Output the [X, Y] coordinate of the center of the cell containing the given text.  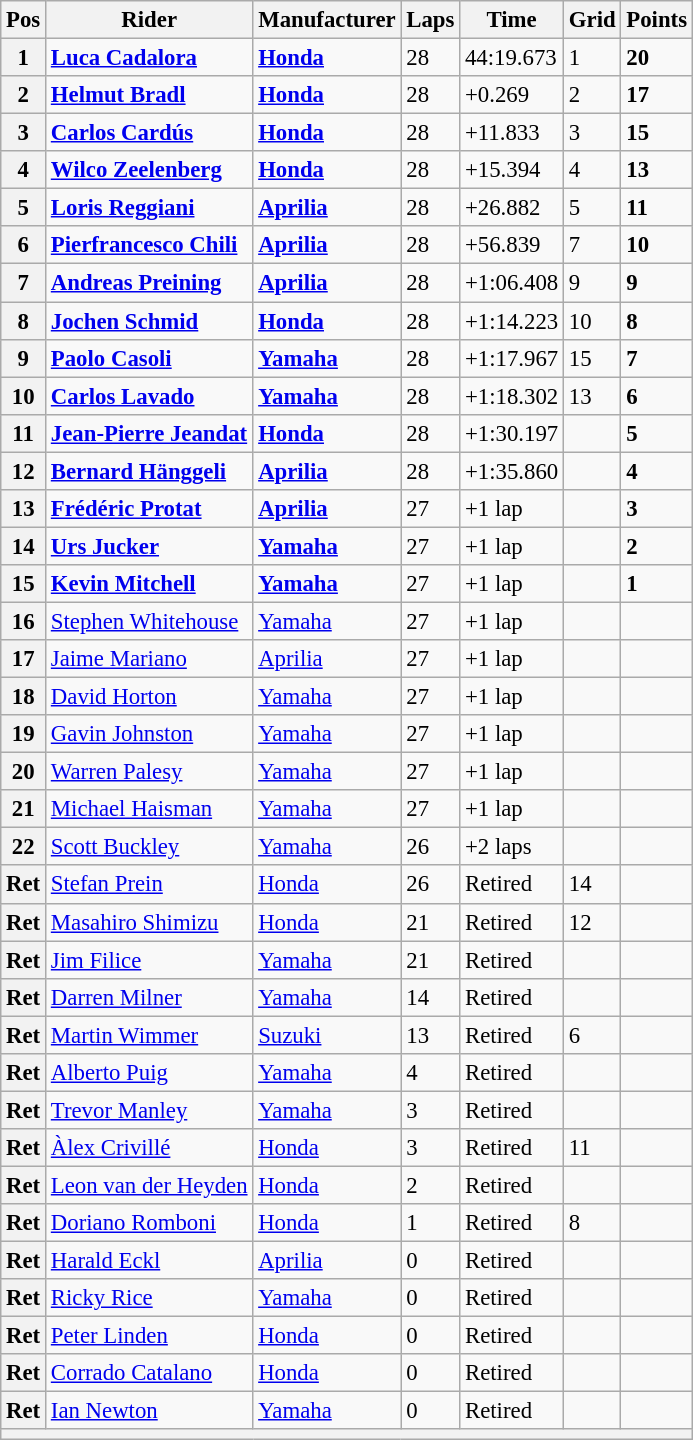
Luca Cadalora [150, 58]
Michael Haisman [150, 809]
Paolo Casoli [150, 358]
+15.394 [512, 170]
44:19.673 [512, 58]
Gavin Johnston [150, 734]
Masahiro Shimizu [150, 922]
Laps [430, 20]
Stefan Prein [150, 885]
Àlex Crivillé [150, 1148]
Martin Wimmer [150, 1035]
Carlos Cardús [150, 133]
Scott Buckley [150, 847]
+26.882 [512, 208]
Corrado Catalano [150, 1373]
Alberto Puig [150, 1073]
Frédéric Protat [150, 509]
+0.269 [512, 95]
Leon van der Heyden [150, 1185]
+1:35.860 [512, 471]
Grid [592, 20]
19 [24, 734]
18 [24, 697]
Pierfrancesco Chili [150, 245]
Stephen Whitehouse [150, 621]
Jochen Schmid [150, 321]
Harald Eckl [150, 1261]
+1:18.302 [512, 396]
Loris Reggiani [150, 208]
Rider [150, 20]
Peter Linden [150, 1336]
22 [24, 847]
Jean-Pierre Jeandat [150, 433]
Time [512, 20]
Wilco Zeelenberg [150, 170]
Ian Newton [150, 1411]
Doriano Romboni [150, 1223]
Kevin Mitchell [150, 584]
+1:17.967 [512, 358]
Andreas Preining [150, 283]
+11.833 [512, 133]
16 [24, 621]
Ricky Rice [150, 1298]
Urs Jucker [150, 546]
Suzuki [327, 1035]
Points [656, 20]
+1:30.197 [512, 433]
David Horton [150, 697]
Pos [24, 20]
Helmut Bradl [150, 95]
+1:14.223 [512, 321]
Jaime Mariano [150, 659]
Bernard Hänggeli [150, 471]
Jim Filice [150, 960]
Manufacturer [327, 20]
+2 laps [512, 847]
Warren Palesy [150, 772]
Darren Milner [150, 997]
+1:06.408 [512, 283]
Trevor Manley [150, 1110]
Carlos Lavado [150, 396]
+56.839 [512, 245]
